Find where the given text appears and provide that cell's center as (x, y) coordinate. 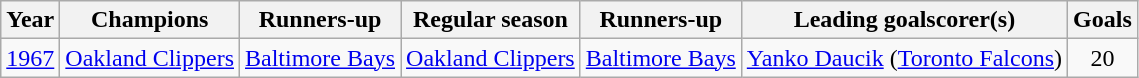
Regular season (491, 20)
Champions (150, 20)
1967 (30, 58)
Year (30, 20)
20 (1103, 58)
Goals (1103, 20)
Leading goalscorer(s) (904, 20)
Yanko Daucik (Toronto Falcons) (904, 58)
